Pinpoint the cell where the given text exists, returning its (X, Y) midpoint coordinate. 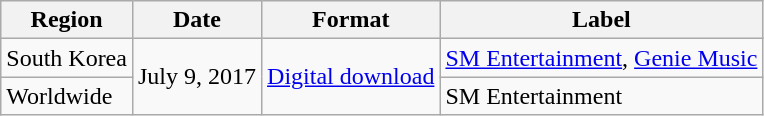
July 9, 2017 (196, 77)
Format (351, 20)
Label (602, 20)
SM Entertainment (602, 96)
Region (67, 20)
South Korea (67, 58)
Digital download (351, 77)
Worldwide (67, 96)
SM Entertainment, Genie Music (602, 58)
Date (196, 20)
